Identify which cell holds the provided text, then report its (x, y) central coordinate. 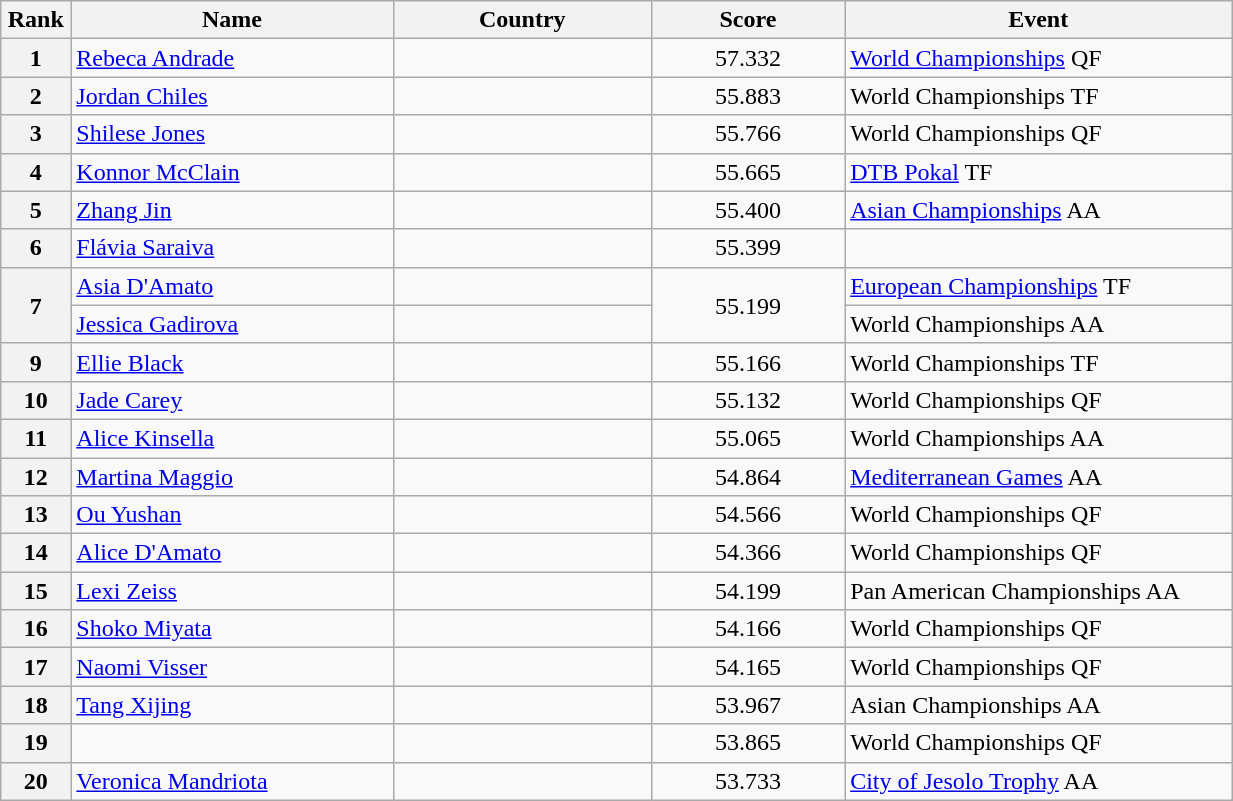
Konnor McClain (232, 172)
Ellie Black (232, 362)
13 (36, 515)
Tang Xijing (232, 705)
55.400 (748, 210)
Event (1038, 20)
3 (36, 134)
Score (748, 20)
55.065 (748, 438)
DTB Pokal TF (1038, 172)
14 (36, 553)
54.166 (748, 629)
55.766 (748, 134)
Pan American Championships AA (1038, 591)
55.166 (748, 362)
Mediterranean Games AA (1038, 477)
20 (36, 781)
6 (36, 248)
5 (36, 210)
European Championships TF (1038, 286)
53.733 (748, 781)
4 (36, 172)
Veronica Mandriota (232, 781)
7 (36, 305)
1 (36, 58)
12 (36, 477)
Alice Kinsella (232, 438)
Zhang Jin (232, 210)
19 (36, 743)
Lexi Zeiss (232, 591)
15 (36, 591)
2 (36, 96)
Rank (36, 20)
17 (36, 667)
16 (36, 629)
55.665 (748, 172)
55.883 (748, 96)
53.967 (748, 705)
Name (232, 20)
54.165 (748, 667)
City of Jesolo Trophy AA (1038, 781)
18 (36, 705)
Jordan Chiles (232, 96)
Ou Yushan (232, 515)
54.566 (748, 515)
53.865 (748, 743)
55.132 (748, 400)
Jessica Gadirova (232, 324)
55.199 (748, 305)
11 (36, 438)
Country (522, 20)
55.399 (748, 248)
Naomi Visser (232, 667)
54.366 (748, 553)
Jade Carey (232, 400)
Shoko Miyata (232, 629)
57.332 (748, 58)
Rebeca Andrade (232, 58)
Martina Maggio (232, 477)
10 (36, 400)
Flávia Saraiva (232, 248)
9 (36, 362)
Asia D'Amato (232, 286)
54.864 (748, 477)
54.199 (748, 591)
Alice D'Amato (232, 553)
Shilese Jones (232, 134)
